Output the (x, y) coordinate of the center of the cell containing the given text.  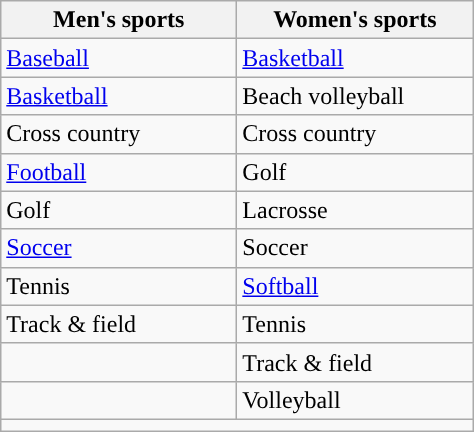
Baseball (119, 58)
Women's sports (355, 20)
Volleyball (355, 400)
Football (119, 172)
Softball (355, 286)
Lacrosse (355, 210)
Beach volleyball (355, 96)
Men's sports (119, 20)
